Identify which cell holds the provided text, then report its (x, y) central coordinate. 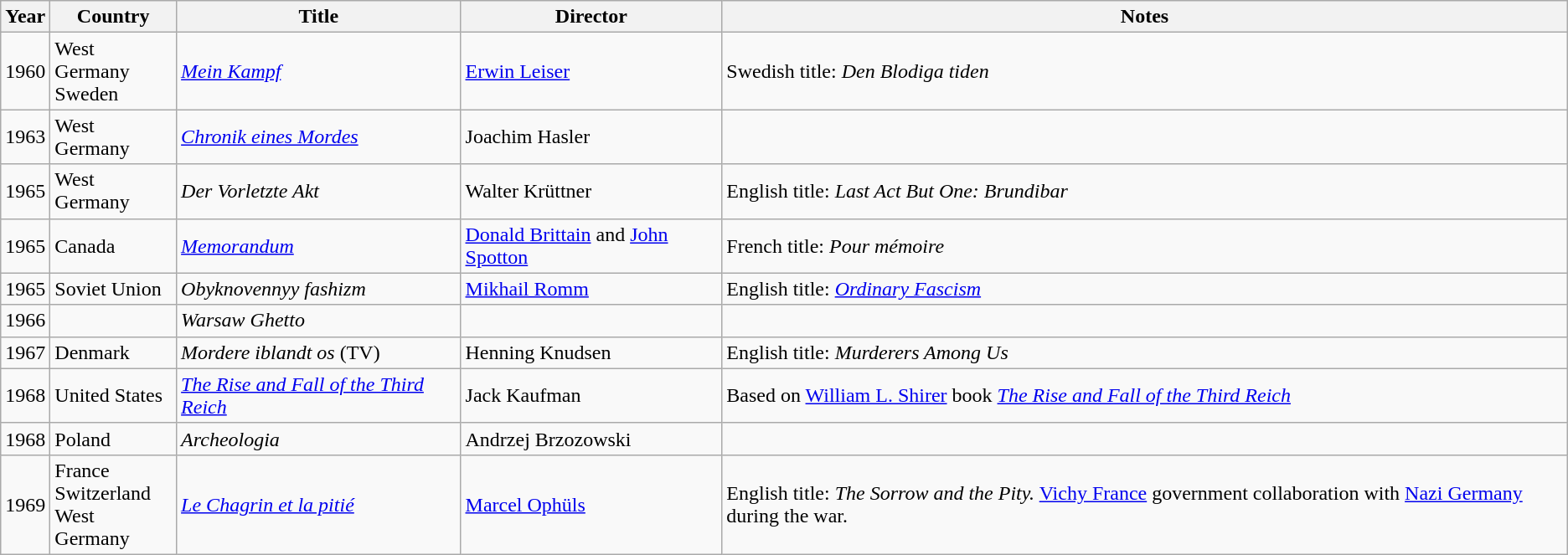
French title: Pour mémoire (1144, 246)
Obyknovennyy fashizm (318, 289)
Jack Kaufman (591, 395)
Warsaw Ghetto (318, 321)
Erwin Leiser (591, 71)
Mikhail Romm (591, 289)
English title: Ordinary Fascism (1144, 289)
The Rise and Fall of the Third Reich (318, 395)
Chronik eines Mordes (318, 137)
Country (114, 17)
1967 (25, 352)
1960 (25, 71)
Donald Brittain and John Spotton (591, 246)
English title: Murderers Among Us (1144, 352)
1969 (25, 504)
Archeologia (318, 439)
Notes (1144, 17)
Year (25, 17)
Mein Kampf (318, 71)
United States (114, 395)
FranceSwitzerlandWest Germany (114, 504)
Le Chagrin et la pitié (318, 504)
Canada (114, 246)
Andrzej Brzozowski (591, 439)
1963 (25, 137)
Poland (114, 439)
Memorandum (318, 246)
Marcel Ophüls (591, 504)
Der Vorletzte Akt (318, 191)
Henning Knudsen (591, 352)
1966 (25, 321)
Director (591, 17)
English title: The Sorrow and the Pity. Vichy France government collaboration with Nazi Germany during the war. (1144, 504)
English title: Last Act But One: Brundibar (1144, 191)
Swedish title: Den Blodiga tiden (1144, 71)
Based on William L. Shirer book The Rise and Fall of the Third Reich (1144, 395)
Title (318, 17)
Walter Krüttner (591, 191)
West GermanySweden (114, 71)
Joachim Hasler (591, 137)
Mordere iblandt os (TV) (318, 352)
Soviet Union (114, 289)
Denmark (114, 352)
